Pinpoint the cell where the given text exists, returning its [X, Y] midpoint coordinate. 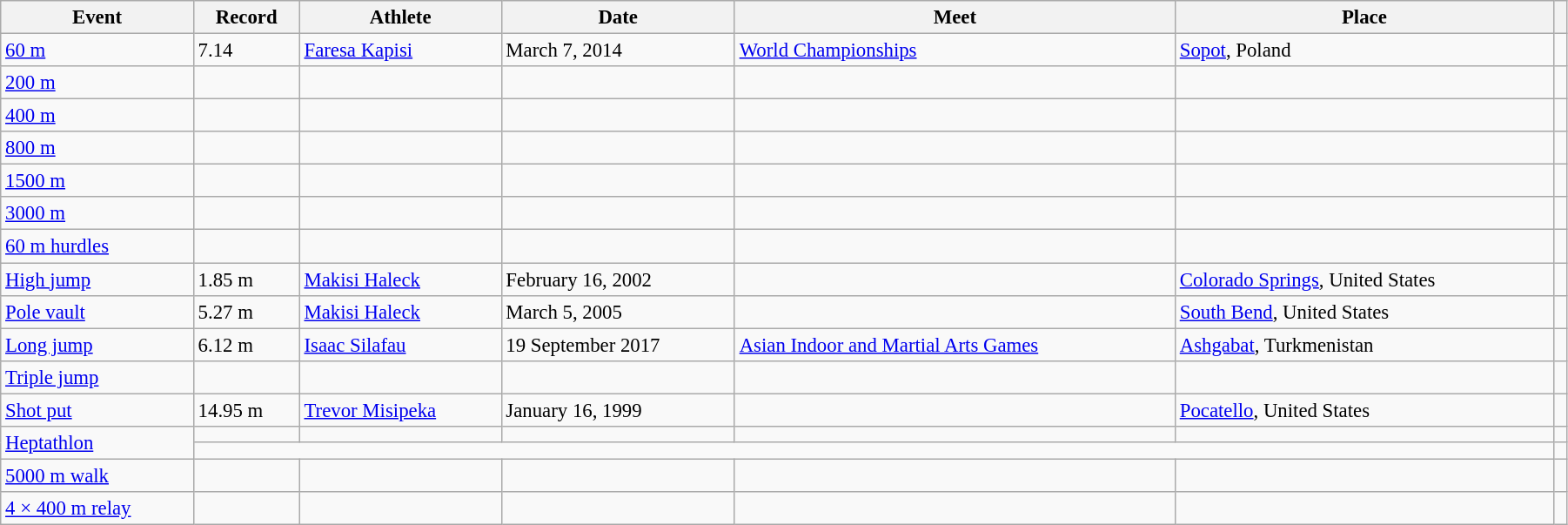
Isaac Silafau [400, 345]
200 m [97, 83]
Pole vault [97, 312]
Heptathlon [97, 443]
7.14 [246, 50]
4 × 400 m relay [97, 508]
3000 m [97, 213]
60 m [97, 50]
1500 m [97, 181]
Ashgabat, Turkmenistan [1364, 345]
800 m [97, 148]
South Bend, United States [1364, 312]
Shot put [97, 410]
February 16, 2002 [618, 279]
World Championships [955, 50]
Event [97, 17]
Athlete [400, 17]
March 7, 2014 [618, 50]
14.95 m [246, 410]
Date [618, 17]
60 m hurdles [97, 246]
Trevor Misipeka [400, 410]
January 16, 1999 [618, 410]
6.12 m [246, 345]
5000 m walk [97, 475]
Asian Indoor and Martial Arts Games [955, 345]
19 September 2017 [618, 345]
Pocatello, United States [1364, 410]
Place [1364, 17]
Sopot, Poland [1364, 50]
March 5, 2005 [618, 312]
400 m [97, 116]
1.85 m [246, 279]
Triple jump [97, 377]
Faresa Kapisi [400, 50]
5.27 m [246, 312]
Colorado Springs, United States [1364, 279]
High jump [97, 279]
Long jump [97, 345]
Record [246, 17]
Meet [955, 17]
